From the cell containing the given text, extract its center point as (X, Y) coordinate. 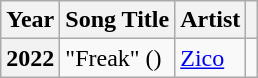
Year (30, 20)
Zico (210, 58)
"Freak" () (118, 58)
Song Title (118, 20)
2022 (30, 58)
Artist (210, 20)
